Search for the cell housing the specified text and yield its (x, y) center coordinate. 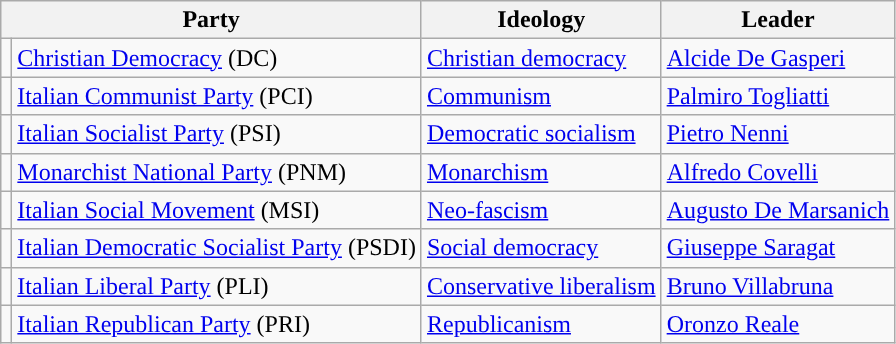
Leader (778, 20)
Pietro Nenni (778, 134)
Italian Democratic Socialist Party (PSDI) (217, 248)
Monarchism (541, 172)
Palmiro Togliatti (778, 96)
Alcide De Gasperi (778, 58)
Neo-fascism (541, 210)
Christian democracy (541, 58)
Monarchist National Party (PNM) (217, 172)
Italian Social Movement (MSI) (217, 210)
Augusto De Marsanich (778, 210)
Christian Democracy (DC) (217, 58)
Democratic socialism (541, 134)
Italian Republican Party (PRI) (217, 324)
Party (212, 20)
Communism (541, 96)
Republicanism (541, 324)
Italian Liberal Party (PLI) (217, 286)
Giuseppe Saragat (778, 248)
Bruno Villabruna (778, 286)
Ideology (541, 20)
Social democracy (541, 248)
Conservative liberalism (541, 286)
Oronzo Reale (778, 324)
Italian Communist Party (PCI) (217, 96)
Italian Socialist Party (PSI) (217, 134)
Alfredo Covelli (778, 172)
